Provide the (X, Y) coordinate of the cell's center where the given text is located.  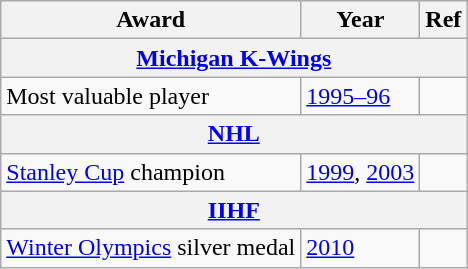
Michigan K-Wings (234, 58)
Most valuable player (151, 96)
Stanley Cup champion (151, 172)
IIHF (234, 210)
1995–96 (360, 96)
Winter Olympics silver medal (151, 248)
NHL (234, 134)
Award (151, 20)
Ref (444, 20)
Year (360, 20)
2010 (360, 248)
1999, 2003 (360, 172)
